Find where the given text appears and provide that cell's center as [X, Y] coordinate. 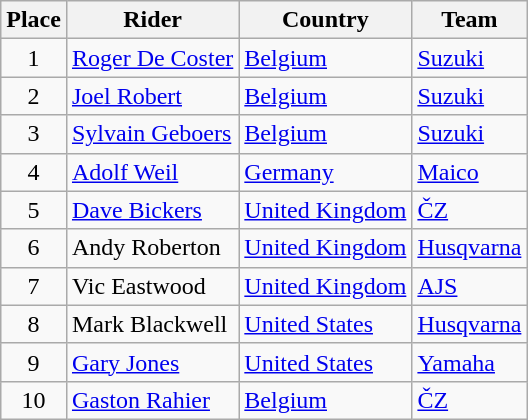
Country [326, 20]
Sylvain Geboers [152, 134]
Yamaha [470, 362]
2 [34, 96]
Dave Bickers [152, 210]
Germany [326, 172]
6 [34, 248]
Mark Blackwell [152, 324]
4 [34, 172]
Rider [152, 20]
Place [34, 20]
1 [34, 58]
Andy Roberton [152, 248]
Joel Robert [152, 96]
Team [470, 20]
AJS [470, 286]
Vic Eastwood [152, 286]
Gaston Rahier [152, 400]
Roger De Coster [152, 58]
7 [34, 286]
Adolf Weil [152, 172]
9 [34, 362]
Maico [470, 172]
3 [34, 134]
10 [34, 400]
8 [34, 324]
5 [34, 210]
Gary Jones [152, 362]
